Scan for the cell matching the given text and deliver its [x, y] coordinate at center. 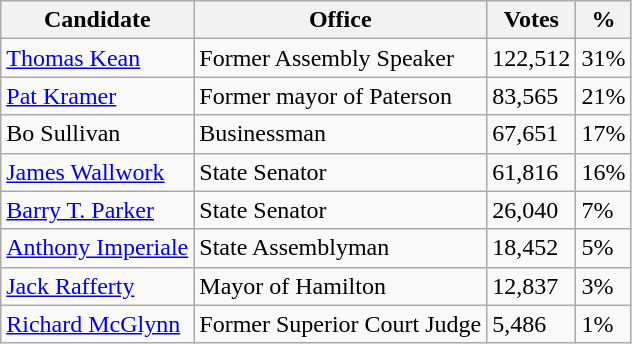
83,565 [532, 96]
26,040 [532, 210]
7% [604, 210]
122,512 [532, 58]
31% [604, 58]
3% [604, 286]
Office [340, 20]
% [604, 20]
State Assemblyman [340, 248]
Businessman [340, 134]
Former Superior Court Judge [340, 324]
Candidate [98, 20]
Former Assembly Speaker [340, 58]
Former mayor of Paterson [340, 96]
Richard McGlynn [98, 324]
17% [604, 134]
5% [604, 248]
1% [604, 324]
16% [604, 172]
5,486 [532, 324]
Pat Kramer [98, 96]
Barry T. Parker [98, 210]
67,651 [532, 134]
James Wallwork [98, 172]
18,452 [532, 248]
Jack Rafferty [98, 286]
Thomas Kean [98, 58]
Mayor of Hamilton [340, 286]
12,837 [532, 286]
Anthony Imperiale [98, 248]
Bo Sullivan [98, 134]
21% [604, 96]
61,816 [532, 172]
Votes [532, 20]
